Return (X, Y) of the center of cell containing provided text 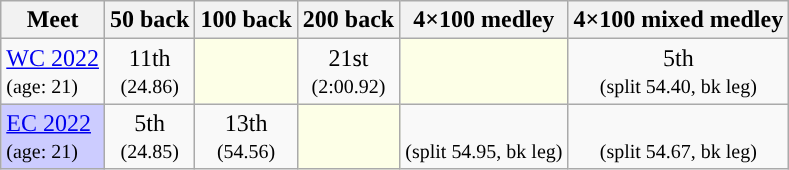
(split 54.95, bk leg) (484, 136)
5th(split 54.40, bk leg) (678, 72)
11th(24.86) (149, 72)
100 back (246, 20)
13th(54.56) (246, 136)
WC 2022(age: 21) (53, 72)
Meet (53, 20)
5th(24.85) (149, 136)
200 back (348, 20)
EC 2022(age: 21) (53, 136)
4×100 mixed medley (678, 20)
4×100 medley (484, 20)
21st(2:00.92) (348, 72)
50 back (149, 20)
(split 54.67, bk leg) (678, 136)
